From the cell containing the given text, extract its center point as (x, y) coordinate. 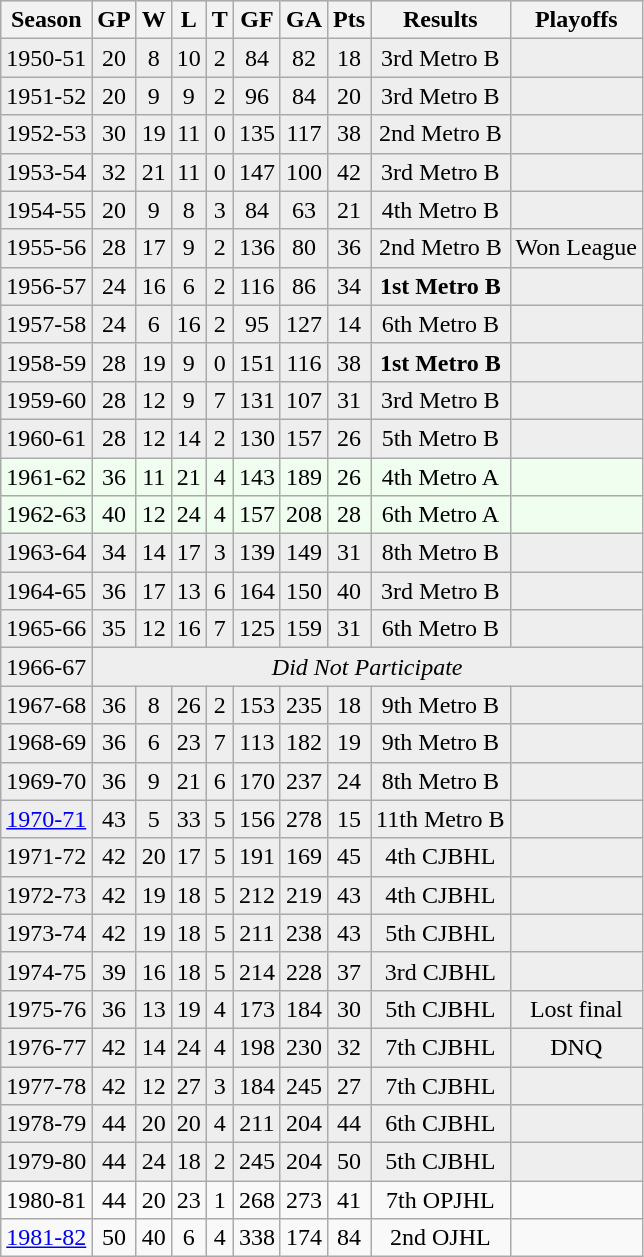
4th Metro B (441, 210)
1952-53 (46, 134)
230 (304, 1047)
173 (256, 1009)
208 (304, 515)
DNQ (576, 1047)
35 (114, 629)
1954-55 (46, 210)
143 (256, 477)
Won League (576, 248)
Pts (350, 20)
1963-64 (46, 553)
139 (256, 553)
Results (441, 20)
6th Metro A (441, 515)
235 (304, 705)
1957-58 (46, 324)
1955-56 (46, 248)
45 (350, 857)
191 (256, 857)
82 (304, 58)
127 (304, 324)
1981-82 (46, 1238)
169 (304, 857)
1959-60 (46, 400)
268 (256, 1200)
212 (256, 895)
237 (304, 781)
117 (304, 134)
1967-68 (46, 705)
2nd OJHL (441, 1238)
7th OPJHL (441, 1200)
1962-63 (46, 515)
10 (188, 58)
1970-71 (46, 819)
GP (114, 20)
T (220, 20)
63 (304, 210)
1961-62 (46, 477)
153 (256, 705)
1950-51 (46, 58)
1958-59 (46, 362)
150 (304, 591)
1976-77 (46, 1047)
273 (304, 1200)
147 (256, 172)
136 (256, 248)
1980-81 (46, 1200)
228 (304, 971)
1978-79 (46, 1124)
151 (256, 362)
41 (350, 1200)
131 (256, 400)
86 (304, 286)
1956-57 (46, 286)
125 (256, 629)
219 (304, 895)
1965-66 (46, 629)
96 (256, 96)
GF (256, 20)
1964-65 (46, 591)
170 (256, 781)
GA (304, 20)
1951-52 (46, 96)
1969-70 (46, 781)
37 (350, 971)
1974-75 (46, 971)
149 (304, 553)
1953-54 (46, 172)
11th Metro B (441, 819)
130 (256, 438)
L (188, 20)
1975-76 (46, 1009)
278 (304, 819)
39 (114, 971)
135 (256, 134)
Season (46, 20)
238 (304, 933)
6th CJBHL (441, 1124)
3rd CJBHL (441, 971)
1966-67 (46, 667)
1972-73 (46, 895)
214 (256, 971)
33 (188, 819)
1971-72 (46, 857)
113 (256, 743)
1960-61 (46, 438)
338 (256, 1238)
174 (304, 1238)
107 (304, 400)
1977-78 (46, 1085)
80 (304, 248)
198 (256, 1047)
1968-69 (46, 743)
1979-80 (46, 1162)
164 (256, 591)
100 (304, 172)
159 (304, 629)
95 (256, 324)
Did Not Participate (368, 667)
182 (304, 743)
W (154, 20)
4th Metro A (441, 477)
Playoffs (576, 20)
1 (220, 1200)
5th Metro B (441, 438)
Lost final (576, 1009)
1973-74 (46, 933)
15 (350, 819)
189 (304, 477)
156 (256, 819)
